Find where the given text appears and provide that cell's center as [x, y] coordinate. 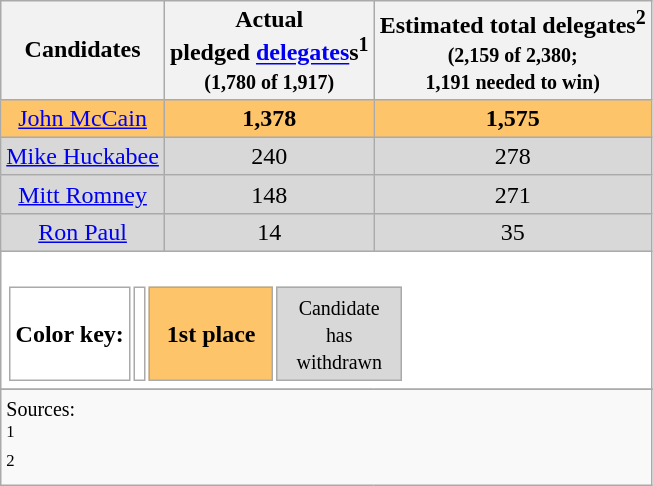
1st place [212, 334]
Color key: [70, 334]
35 [512, 232]
271 [512, 194]
John McCain [83, 118]
Mike Huckabee [83, 156]
Candidate haswithdrawn [340, 334]
Mitt Romney [83, 194]
Color key: 1st place Candidate haswithdrawn [326, 321]
14 [269, 232]
Candidates [83, 50]
Ron Paul [83, 232]
Estimated total delegates2(2,159 of 2,380;1,191 needed to win) [512, 50]
1,378 [269, 118]
Actualpledged delegatess1(1,780 of 1,917) [269, 50]
1,575 [512, 118]
Sources:1 2 [326, 437]
278 [512, 156]
240 [269, 156]
148 [269, 194]
